Provide the [x, y] coordinate of the cell's center where the given text is located.  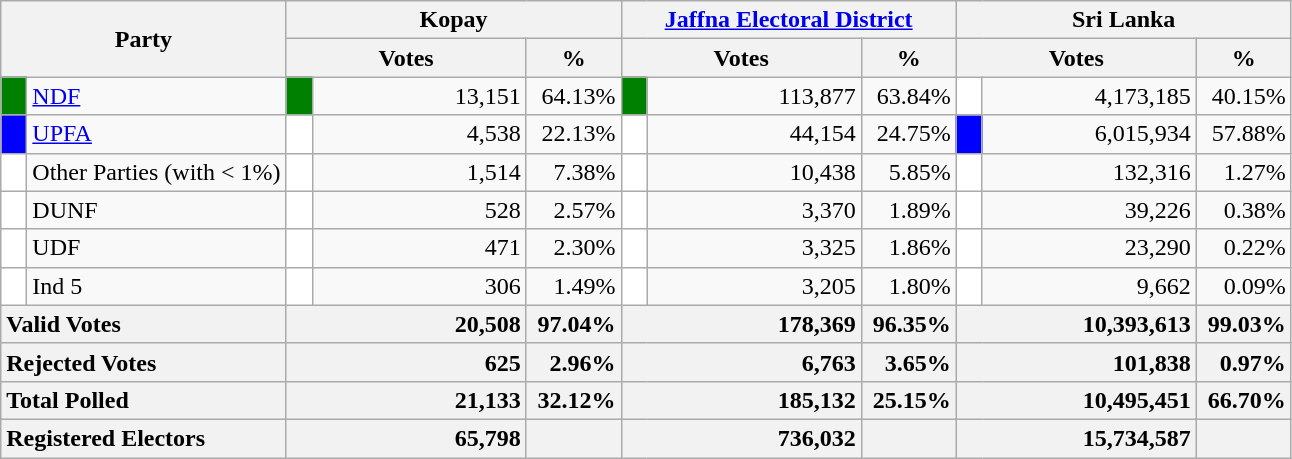
4,173,185 [1089, 96]
Ind 5 [156, 286]
3,205 [754, 286]
57.88% [1244, 134]
99.03% [1244, 324]
13,151 [419, 96]
113,877 [754, 96]
6,015,934 [1089, 134]
0.38% [1244, 210]
3.65% [908, 362]
1.80% [908, 286]
Other Parties (with < 1%) [156, 172]
2.57% [574, 210]
40.15% [1244, 96]
44,154 [754, 134]
23,290 [1089, 248]
9,662 [1089, 286]
64.13% [574, 96]
6,763 [741, 362]
20,508 [406, 324]
0.97% [1244, 362]
5.85% [908, 172]
96.35% [908, 324]
7.38% [574, 172]
UPFA [156, 134]
1.49% [574, 286]
0.09% [1244, 286]
Kopay [454, 20]
UDF [156, 248]
15,734,587 [1076, 438]
Jaffna Electoral District [788, 20]
3,370 [754, 210]
NDF [156, 96]
32.12% [574, 400]
736,032 [741, 438]
22.13% [574, 134]
4,538 [419, 134]
66.70% [1244, 400]
Party [144, 39]
0.22% [1244, 248]
3,325 [754, 248]
24.75% [908, 134]
2.96% [574, 362]
471 [419, 248]
21,133 [406, 400]
2.30% [574, 248]
10,438 [754, 172]
1.86% [908, 248]
185,132 [741, 400]
10,393,613 [1076, 324]
1.89% [908, 210]
25.15% [908, 400]
Registered Electors [144, 438]
97.04% [574, 324]
Sri Lanka [1124, 20]
39,226 [1089, 210]
Rejected Votes [144, 362]
63.84% [908, 96]
10,495,451 [1076, 400]
1.27% [1244, 172]
178,369 [741, 324]
Valid Votes [144, 324]
Total Polled [144, 400]
DUNF [156, 210]
101,838 [1076, 362]
528 [419, 210]
625 [406, 362]
65,798 [406, 438]
306 [419, 286]
1,514 [419, 172]
132,316 [1089, 172]
